Determine the (X, Y) coordinate at the center of the cell enclosing the given text.  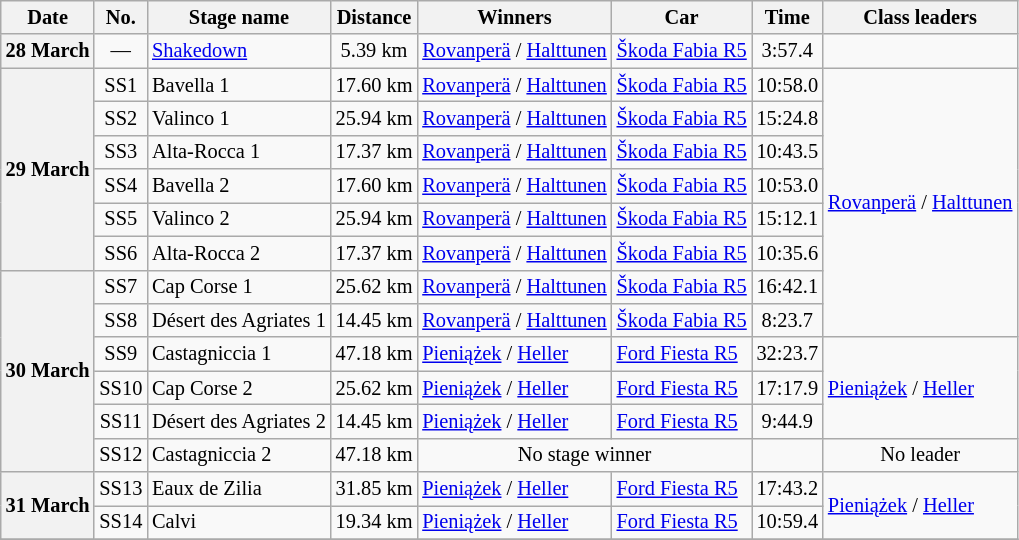
19.34 km (374, 522)
SS14 (120, 522)
9:44.9 (788, 421)
SS4 (120, 186)
Castagniccia 2 (239, 455)
SS9 (120, 354)
No. (120, 17)
SS7 (120, 287)
SS6 (120, 253)
Winners (514, 17)
29 March (48, 169)
30 March (48, 371)
Désert des Agriates 2 (239, 421)
Désert des Agriates 1 (239, 320)
8:23.7 (788, 320)
SS13 (120, 489)
17:43.2 (788, 489)
3:57.4 (788, 51)
Alta-Rocca 1 (239, 152)
Date (48, 17)
SS1 (120, 85)
Calvi (239, 522)
No leader (920, 455)
5.39 km (374, 51)
Cap Corse 1 (239, 287)
SS11 (120, 421)
Time (788, 17)
No stage winner (584, 455)
15:24.8 (788, 118)
16:42.1 (788, 287)
Shakedown (239, 51)
SS12 (120, 455)
10:43.5 (788, 152)
Stage name (239, 17)
Car (682, 17)
SS3 (120, 152)
10:59.4 (788, 522)
Valinco 2 (239, 219)
32:23.7 (788, 354)
10:58.0 (788, 85)
15:12.1 (788, 219)
Distance (374, 17)
SS8 (120, 320)
Eaux de Zilia (239, 489)
Alta-Rocca 2 (239, 253)
Bavella 2 (239, 186)
SS10 (120, 388)
Castagniccia 1 (239, 354)
10:35.6 (788, 253)
SS5 (120, 219)
31 March (48, 506)
Cap Corse 2 (239, 388)
17:17.9 (788, 388)
10:53.0 (788, 186)
Valinco 1 (239, 118)
31.85 km (374, 489)
Class leaders (920, 17)
Bavella 1 (239, 85)
— (120, 51)
28 March (48, 51)
SS2 (120, 118)
